Extract the (x, y) coordinate from the center of the cell holding the provided text.  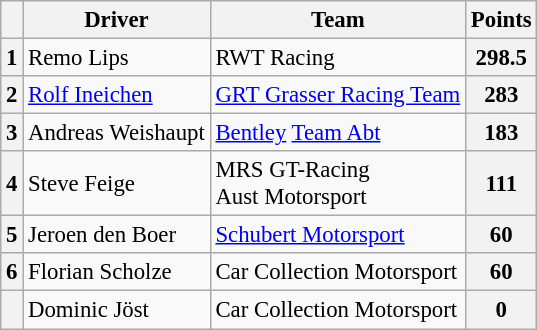
Jeroen den Boer (116, 235)
183 (502, 133)
Remo Lips (116, 58)
Schubert Motorsport (338, 235)
3 (12, 133)
0 (502, 310)
6 (12, 273)
283 (502, 95)
2 (12, 95)
5 (12, 235)
RWT Racing (338, 58)
Team (338, 20)
Dominic Jöst (116, 310)
Bentley Team Abt (338, 133)
GRT Grasser Racing Team (338, 95)
Andreas Weishaupt (116, 133)
298.5 (502, 58)
Points (502, 20)
Steve Feige (116, 184)
111 (502, 184)
Rolf Ineichen (116, 95)
Driver (116, 20)
1 (12, 58)
4 (12, 184)
Florian Scholze (116, 273)
MRS GT-Racing Aust Motorsport (338, 184)
